For the text-containing cell, return its midpoint in [X, Y] coordinate format. 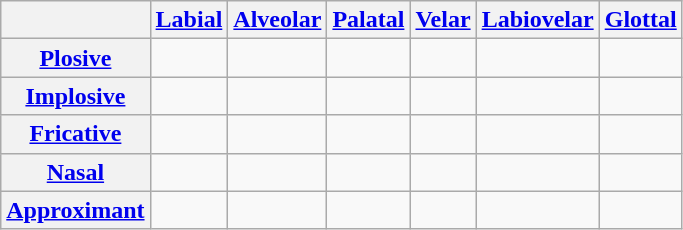
Labial [189, 20]
Approximant [76, 210]
Glottal [640, 20]
Labiovelar [538, 20]
Nasal [76, 172]
Velar [443, 20]
Fricative [76, 134]
Implosive [76, 96]
Alveolar [278, 20]
Palatal [368, 20]
Plosive [76, 58]
